Search for the cell housing the specified text and yield its [x, y] center coordinate. 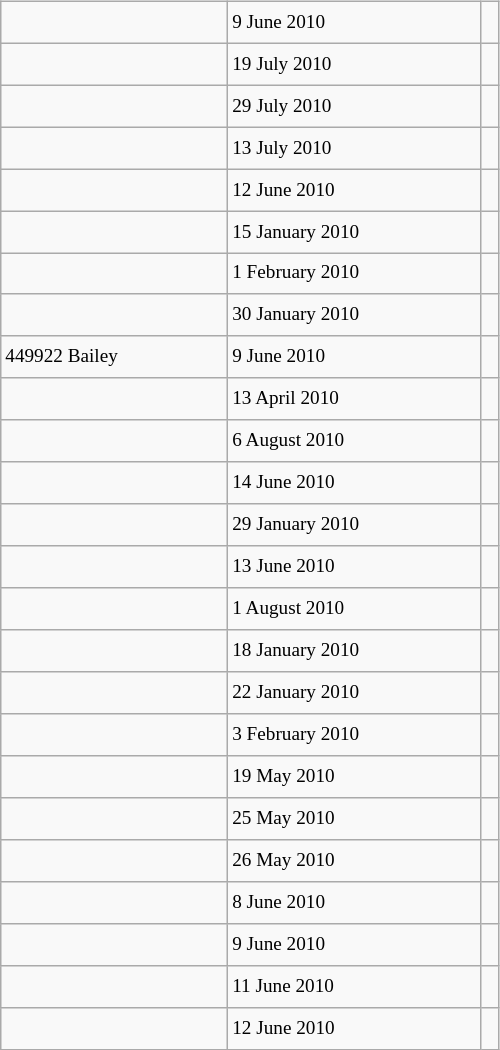
6 August 2010 [355, 441]
13 June 2010 [355, 567]
19 May 2010 [355, 777]
1 February 2010 [355, 274]
13 April 2010 [355, 399]
13 July 2010 [355, 148]
30 January 2010 [355, 315]
449922 Bailey [114, 357]
15 January 2010 [355, 232]
14 June 2010 [355, 483]
8 June 2010 [355, 902]
29 July 2010 [355, 106]
11 June 2010 [355, 986]
29 January 2010 [355, 525]
3 February 2010 [355, 735]
25 May 2010 [355, 819]
26 May 2010 [355, 861]
19 July 2010 [355, 64]
1 August 2010 [355, 609]
18 January 2010 [355, 651]
22 January 2010 [355, 693]
